Identify which cell holds the provided text, then report its [x, y] central coordinate. 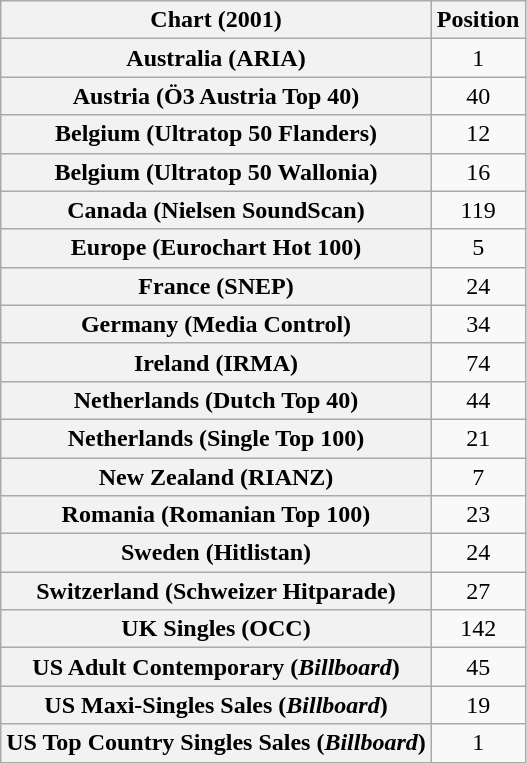
Germany (Media Control) [216, 324]
US Adult Contemporary (Billboard) [216, 667]
Position [478, 20]
France (SNEP) [216, 286]
UK Singles (OCC) [216, 629]
US Maxi-Singles Sales (Billboard) [216, 705]
34 [478, 324]
74 [478, 362]
12 [478, 134]
142 [478, 629]
Romania (Romanian Top 100) [216, 515]
New Zealand (RIANZ) [216, 477]
Europe (Eurochart Hot 100) [216, 248]
Canada (Nielsen SoundScan) [216, 210]
Netherlands (Single Top 100) [216, 438]
7 [478, 477]
US Top Country Singles Sales (Billboard) [216, 743]
19 [478, 705]
27 [478, 591]
40 [478, 96]
Austria (Ö3 Austria Top 40) [216, 96]
45 [478, 667]
5 [478, 248]
Netherlands (Dutch Top 40) [216, 400]
21 [478, 438]
23 [478, 515]
Belgium (Ultratop 50 Wallonia) [216, 172]
Sweden (Hitlistan) [216, 553]
16 [478, 172]
Chart (2001) [216, 20]
Australia (ARIA) [216, 58]
119 [478, 210]
44 [478, 400]
Ireland (IRMA) [216, 362]
Belgium (Ultratop 50 Flanders) [216, 134]
Switzerland (Schweizer Hitparade) [216, 591]
